Return (X, Y) of the center of cell containing provided text 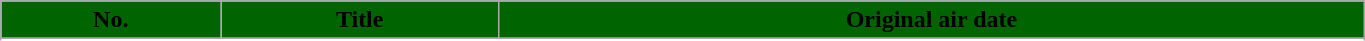
No. (111, 20)
Original air date (932, 20)
Title (360, 20)
